For the text-containing cell, return its midpoint in [x, y] coordinate format. 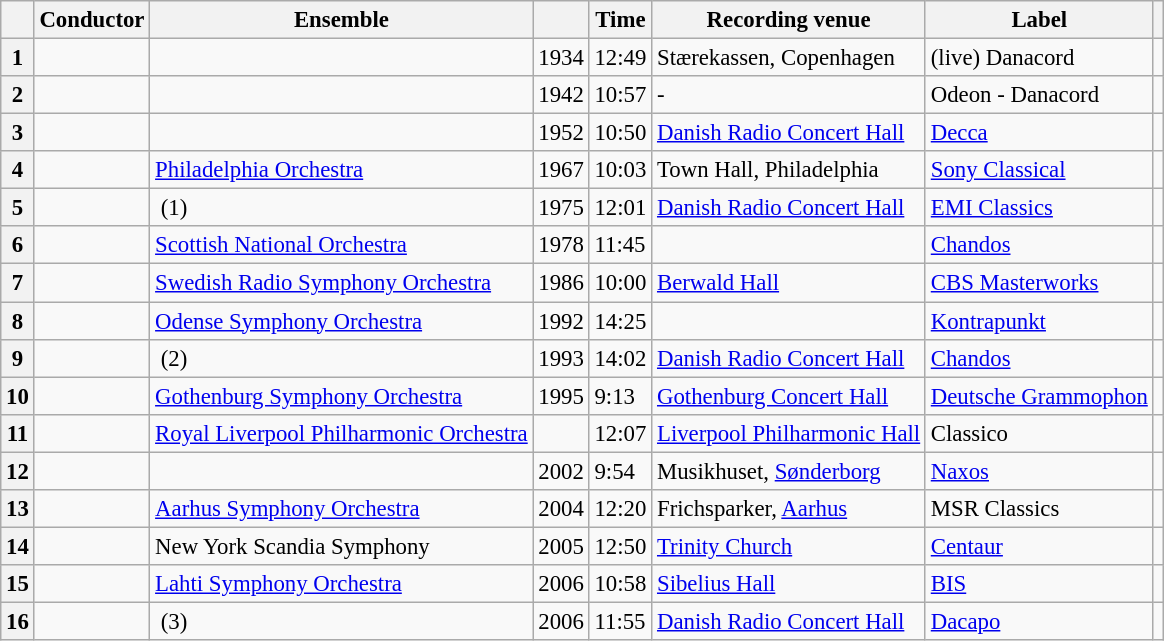
Liverpool Philharmonic Hall [789, 433]
Time [620, 20]
5 [18, 208]
- [789, 95]
1952 [561, 133]
Recording venue [789, 20]
12:49 [620, 58]
12:20 [620, 509]
2005 [561, 546]
16 [18, 621]
10:57 [620, 95]
Conductor [92, 20]
11 [18, 433]
14:25 [620, 321]
CBS Masterworks [1039, 283]
EMI Classics [1039, 208]
2004 [561, 509]
Deutsche Grammophon [1039, 396]
Dacapo [1039, 621]
1 [18, 58]
10:58 [620, 584]
1942 [561, 95]
Kontrapunkt [1039, 321]
9:13 [620, 396]
(1) [342, 208]
New York Scandia Symphony [342, 546]
Musikhuset, Sønderborg [789, 471]
8 [18, 321]
Ensemble [342, 20]
Centaur [1039, 546]
Royal Liverpool Philharmonic Orchestra [342, 433]
4 [18, 170]
1934 [561, 58]
11:55 [620, 621]
Odeon - Danacord [1039, 95]
Swedish Radio Symphony Orchestra [342, 283]
10:03 [620, 170]
Trinity Church [789, 546]
Naxos [1039, 471]
MSR Classics [1039, 509]
1967 [561, 170]
Sony Classical [1039, 170]
1992 [561, 321]
2 [18, 95]
Classico [1039, 433]
Gothenburg Symphony Orchestra [342, 396]
(3) [342, 621]
Odense Symphony Orchestra [342, 321]
1986 [561, 283]
2002 [561, 471]
Aarhus Symphony Orchestra [342, 509]
Town Hall, Philadelphia [789, 170]
13 [18, 509]
12:07 [620, 433]
Stærekassen, Copenhagen [789, 58]
12 [18, 471]
9 [18, 358]
Scottish National Orchestra [342, 245]
Berwald Hall [789, 283]
15 [18, 584]
Lahti Symphony Orchestra [342, 584]
14:02 [620, 358]
11:45 [620, 245]
12:01 [620, 208]
10 [18, 396]
3 [18, 133]
Philadelphia Orchestra [342, 170]
1978 [561, 245]
(live) Danacord [1039, 58]
(2) [342, 358]
10:50 [620, 133]
9:54 [620, 471]
Gothenburg Concert Hall [789, 396]
12:50 [620, 546]
1995 [561, 396]
14 [18, 546]
7 [18, 283]
6 [18, 245]
10:00 [620, 283]
1975 [561, 208]
BIS [1039, 584]
1993 [561, 358]
Decca [1039, 133]
Label [1039, 20]
Frichsparker, Aarhus [789, 509]
Sibelius Hall [789, 584]
